Pinpoint the cell where the given text exists, returning its (x, y) midpoint coordinate. 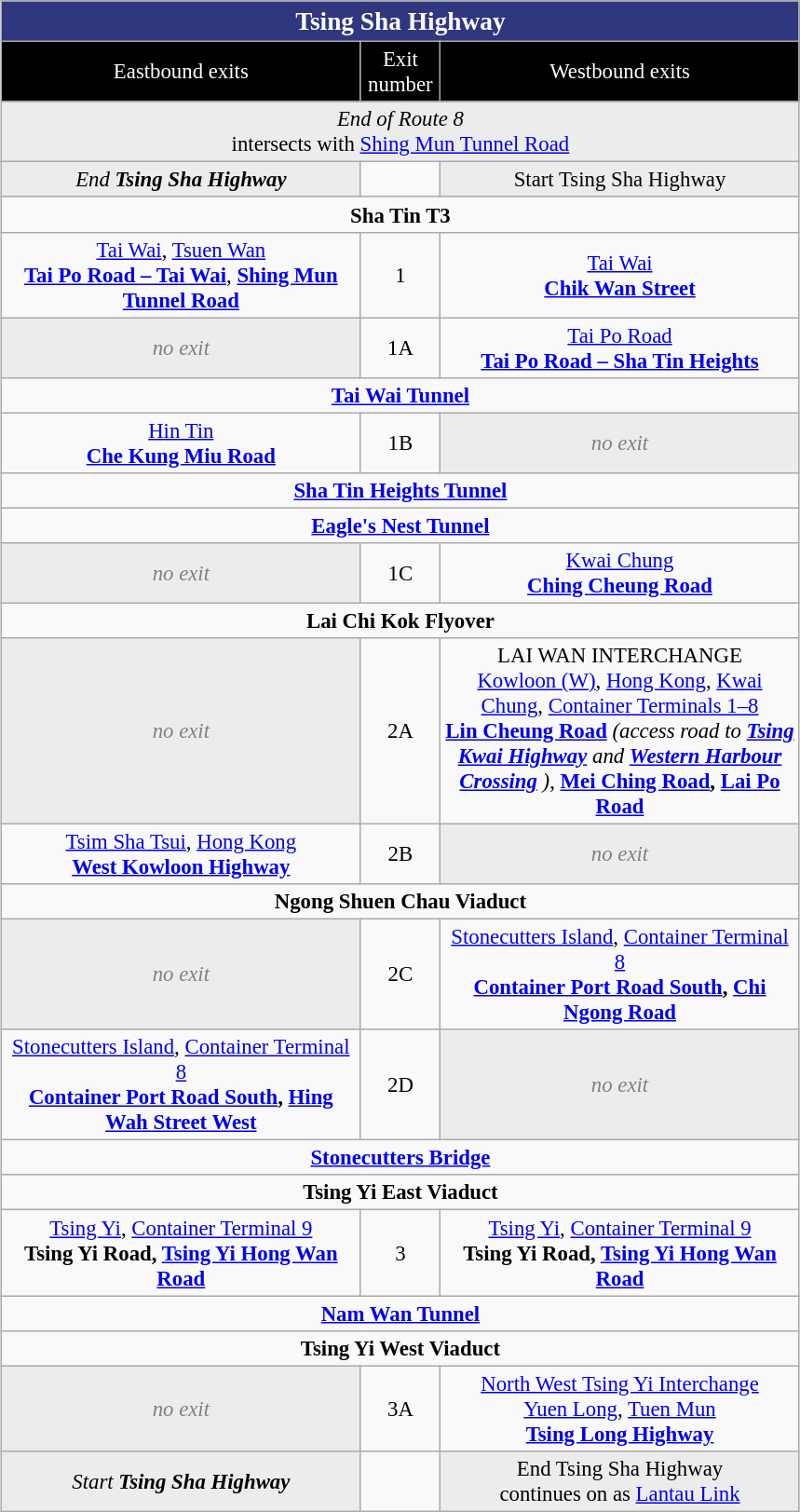
1B (400, 443)
Stonecutters Island, Container Terminal 8Container Port Road South, Hing Wah Street West (182, 1084)
End Tsing Sha Highway continues on as Lantau Link (620, 1481)
Eagle's Nest Tunnel (400, 525)
Tsing Sha Highway (400, 21)
1C (400, 574)
2C (400, 974)
Eastbound exits (182, 73)
2D (400, 1084)
Tai WaiChik Wan Street (620, 275)
Tai Wai Tunnel (400, 395)
1A (400, 348)
Westbound exits (620, 73)
Tsing Yi East Viaduct (400, 1193)
3 (400, 1253)
End Tsing Sha Highway (182, 180)
Stonecutters Bridge (400, 1158)
Sha Tin Heights Tunnel (400, 491)
2B (400, 855)
Stonecutters Island, Container Terminal 8Container Port Road South, Chi Ngong Road (620, 974)
Hin TinChe Kung Miu Road (182, 443)
Sha Tin T3 (400, 215)
Nam Wan Tunnel (400, 1314)
Ngong Shuen Chau Viaduct (400, 902)
2A (400, 731)
Tsing Yi West Viaduct (400, 1348)
Kwai ChungChing Cheung Road (620, 574)
1 (400, 275)
End of Route 8intersects with Shing Mun Tunnel Road (400, 132)
Tsim Sha Tsui, Hong KongWest Kowloon Highway (182, 855)
Exit number (400, 73)
Lai Chi Kok Flyover (400, 620)
Tai Po RoadTai Po Road – Sha Tin Heights (620, 348)
Tai Wai, Tsuen WanTai Po Road – Tai Wai, Shing Mun Tunnel Road (182, 275)
North West Tsing Yi InterchangeYuen Long, Tuen MunTsing Long Highway (620, 1409)
3A (400, 1409)
